Provide the (x, y) coordinate of the cell's center where the given text is located.  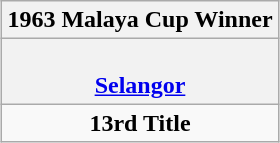
Selangor (140, 72)
13rd Title (140, 123)
1963 Malaya Cup Winner (140, 20)
